Detect which cell encompasses the target text, then output its (X, Y) center coordinate. 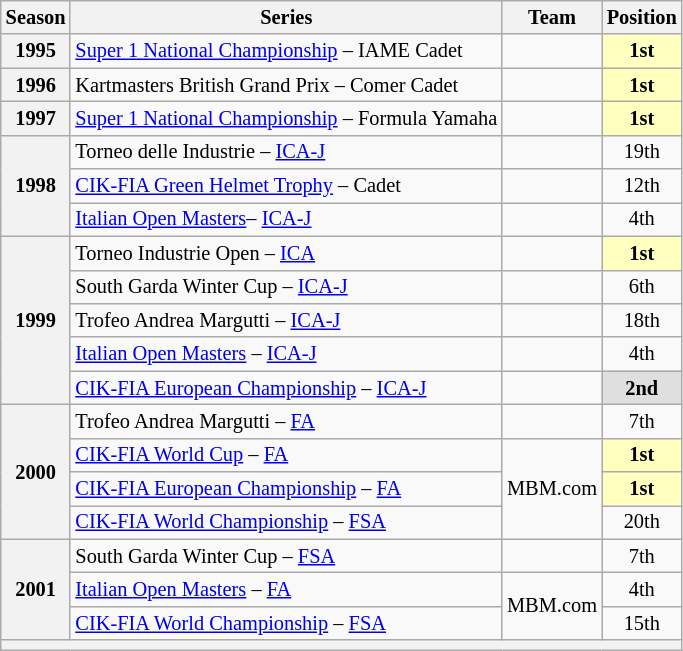
Trofeo Andrea Margutti – ICA-J (286, 320)
12th (642, 186)
Italian Open Masters – ICA-J (286, 354)
18th (642, 320)
1996 (36, 85)
CIK-FIA European Championship – FA (286, 489)
Super 1 National Championship – Formula Yamaha (286, 118)
Position (642, 17)
2001 (36, 590)
19th (642, 152)
6th (642, 287)
Team (552, 17)
1998 (36, 186)
Torneo Industrie Open – ICA (286, 253)
CIK-FIA World Cup – FA (286, 455)
20th (642, 522)
Trofeo Andrea Margutti – FA (286, 421)
Italian Open Masters– ICA-J (286, 219)
South Garda Winter Cup – FSA (286, 556)
Season (36, 17)
1997 (36, 118)
Series (286, 17)
Kartmasters British Grand Prix – Comer Cadet (286, 85)
1999 (36, 320)
2nd (642, 388)
Torneo delle Industrie – ICA-J (286, 152)
CIK-FIA European Championship – ICA-J (286, 388)
South Garda Winter Cup – ICA-J (286, 287)
Super 1 National Championship – IAME Cadet (286, 51)
1995 (36, 51)
2000 (36, 472)
Italian Open Masters – FA (286, 589)
15th (642, 623)
CIK-FIA Green Helmet Trophy – Cadet (286, 186)
